For the text-containing cell, return its midpoint in (X, Y) coordinate format. 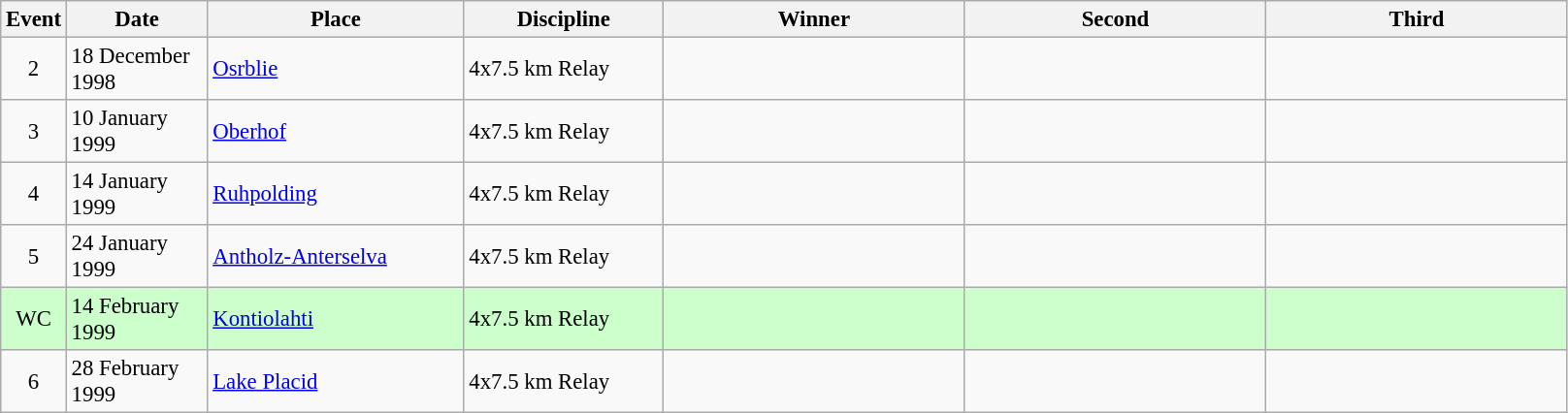
Second (1116, 19)
24 January 1999 (137, 256)
Kontiolahti (336, 320)
18 December 1998 (137, 70)
Winner (815, 19)
14 January 1999 (137, 194)
Discipline (564, 19)
4 (34, 194)
WC (34, 320)
Place (336, 19)
Date (137, 19)
5 (34, 256)
Event (34, 19)
10 January 1999 (137, 132)
Third (1417, 19)
14 February 1999 (137, 320)
Osrblie (336, 70)
3 (34, 132)
Antholz-Anterselva (336, 256)
Oberhof (336, 132)
2 (34, 70)
Ruhpolding (336, 194)
